Extract the [X, Y] coordinate from the center of the cell holding the provided text.  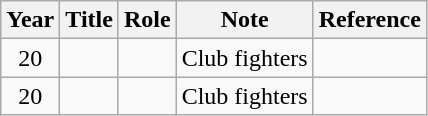
Reference [370, 20]
Role [147, 20]
Year [30, 20]
Title [90, 20]
Note [244, 20]
